From the cell containing the given text, extract its center point as (X, Y) coordinate. 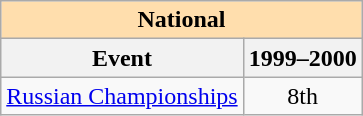
8th (302, 96)
1999–2000 (302, 58)
National (182, 20)
Event (122, 58)
Russian Championships (122, 96)
